Locate the cell with the specified text and output its [X, Y] center coordinate. 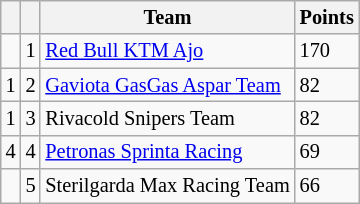
Sterilgarda Max Racing Team [167, 186]
66 [327, 186]
Team [167, 17]
Red Bull KTM Ajo [167, 51]
Petronas Sprinta Racing [167, 152]
5 [31, 186]
69 [327, 152]
Rivacold Snipers Team [167, 118]
Gaviota GasGas Aspar Team [167, 85]
170 [327, 51]
3 [31, 118]
2 [31, 85]
Points [327, 17]
